Detect which cell encompasses the target text, then output its [X, Y] center coordinate. 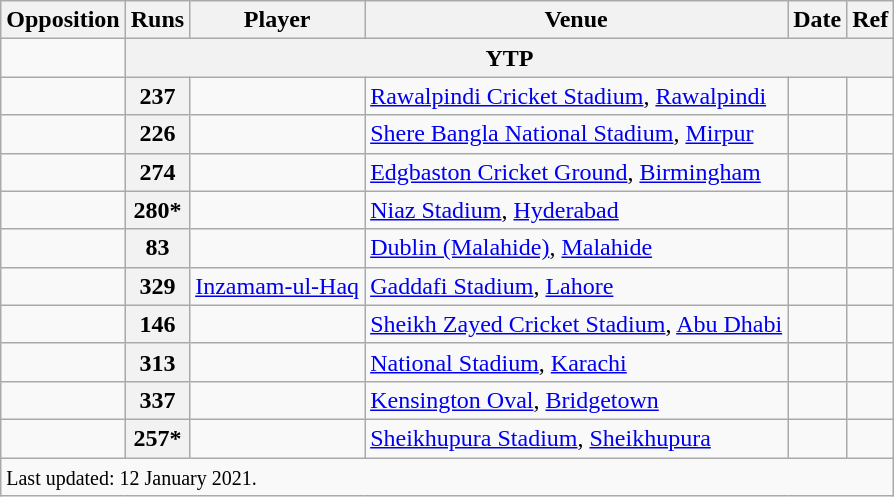
313 [157, 362]
Gaddafi Stadium, Lahore [576, 286]
Player [278, 20]
Opposition [63, 20]
280* [157, 210]
Rawalpindi Cricket Stadium, Rawalpindi [576, 96]
257* [157, 438]
329 [157, 286]
Inzamam-ul-Haq [278, 286]
Niaz Stadium, Hyderabad [576, 210]
Shere Bangla National Stadium, Mirpur [576, 134]
274 [157, 172]
Dublin (Malahide), Malahide [576, 248]
146 [157, 324]
Sheikh Zayed Cricket Stadium, Abu Dhabi [576, 324]
Date [818, 20]
Last updated: 12 January 2021. [448, 477]
YTP [510, 58]
National Stadium, Karachi [576, 362]
Venue [576, 20]
337 [157, 400]
226 [157, 134]
83 [157, 248]
Kensington Oval, Bridgetown [576, 400]
Runs [157, 20]
Ref [870, 20]
Sheikhupura Stadium, Sheikhupura [576, 438]
237 [157, 96]
Edgbaston Cricket Ground, Birmingham [576, 172]
